Extract the (X, Y) coordinate from the center of the cell holding the provided text.  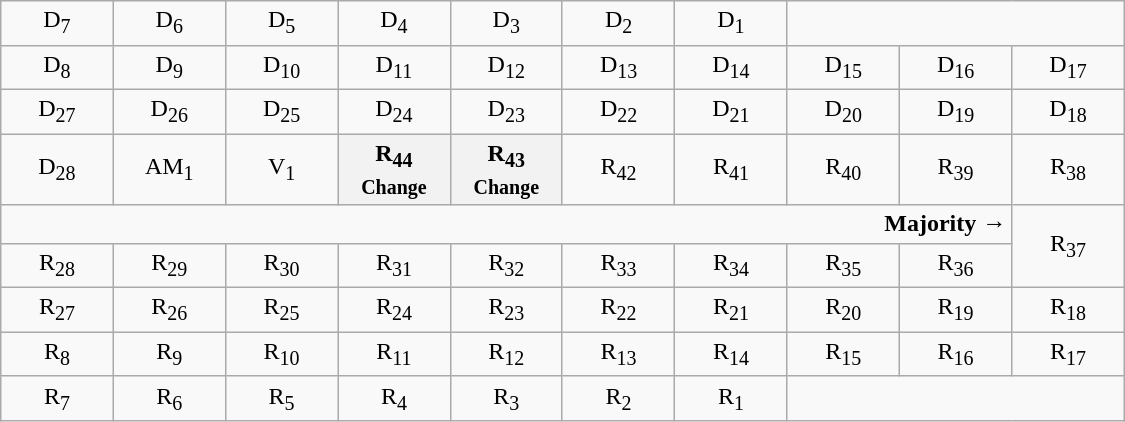
D6 (169, 23)
D18 (1068, 111)
R22 (618, 310)
V1 (281, 170)
R20 (843, 310)
Majority → (506, 224)
R8 (57, 354)
R14 (731, 354)
R42 (618, 170)
D12 (506, 67)
R37 (1068, 246)
R34 (731, 265)
R21 (731, 310)
D11 (394, 67)
D8 (57, 67)
R5 (281, 398)
R36 (955, 265)
R32 (506, 265)
D26 (169, 111)
R4 (394, 398)
R1 (731, 398)
D9 (169, 67)
R43Change (506, 170)
R23 (506, 310)
R28 (57, 265)
D13 (618, 67)
R13 (618, 354)
R39 (955, 170)
D15 (843, 67)
R11 (394, 354)
D3 (506, 23)
R12 (506, 354)
R41 (731, 170)
R44Change (394, 170)
D19 (955, 111)
R33 (618, 265)
D16 (955, 67)
R38 (1068, 170)
D1 (731, 23)
R6 (169, 398)
R40 (843, 170)
D23 (506, 111)
R25 (281, 310)
D14 (731, 67)
R26 (169, 310)
D21 (731, 111)
R18 (1068, 310)
D25 (281, 111)
R29 (169, 265)
R2 (618, 398)
R17 (1068, 354)
R3 (506, 398)
D20 (843, 111)
R15 (843, 354)
D4 (394, 23)
R27 (57, 310)
D10 (281, 67)
D5 (281, 23)
D24 (394, 111)
R24 (394, 310)
D27 (57, 111)
R35 (843, 265)
R19 (955, 310)
R31 (394, 265)
AM1 (169, 170)
D28 (57, 170)
R9 (169, 354)
D7 (57, 23)
R30 (281, 265)
R16 (955, 354)
R10 (281, 354)
D22 (618, 111)
D2 (618, 23)
R7 (57, 398)
D17 (1068, 67)
